Scan for the cell matching the given text and deliver its (x, y) coordinate at center. 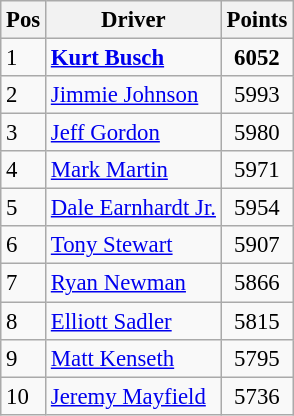
Mark Martin (134, 170)
Jeff Gordon (134, 133)
5993 (256, 95)
5907 (256, 245)
Jimmie Johnson (134, 95)
5866 (256, 283)
Matt Kenseth (134, 358)
6052 (256, 58)
Tony Stewart (134, 245)
5795 (256, 358)
Elliott Sadler (134, 321)
8 (24, 321)
5954 (256, 208)
4 (24, 170)
3 (24, 133)
Pos (24, 20)
Jeremy Mayfield (134, 396)
6 (24, 245)
1 (24, 58)
Ryan Newman (134, 283)
5736 (256, 396)
7 (24, 283)
Driver (134, 20)
Dale Earnhardt Jr. (134, 208)
5 (24, 208)
10 (24, 396)
Kurt Busch (134, 58)
2 (24, 95)
5971 (256, 170)
Points (256, 20)
9 (24, 358)
5815 (256, 321)
5980 (256, 133)
